Return the (x, y) coordinate for the center point of the cell that contains the specified text.  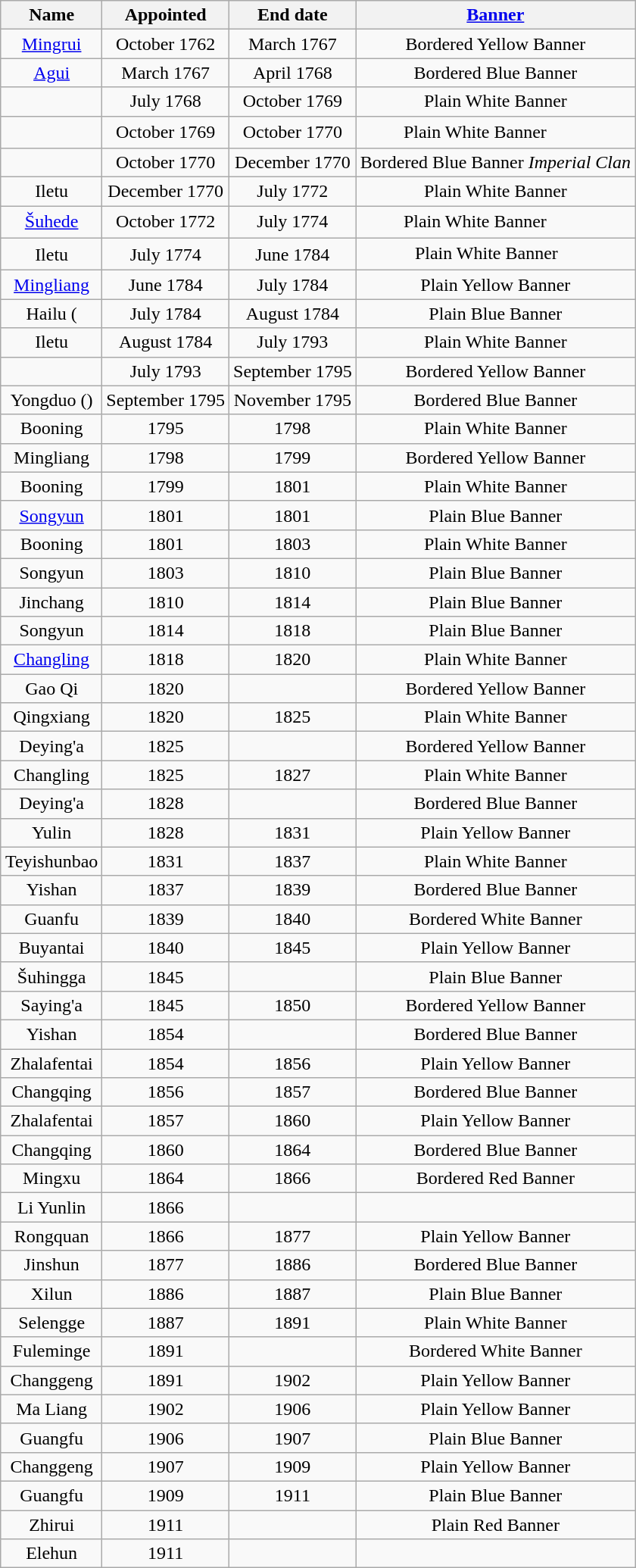
April 1768 (293, 73)
Yongduo () (51, 400)
Šuhingga (51, 976)
1850 (293, 1005)
Li Yunlin (51, 1207)
October 1762 (166, 44)
July 1772 (293, 192)
Hailu ( (51, 314)
Teyishunbao (51, 861)
Yulin (51, 832)
Saying'a (51, 1005)
Fuleminge (51, 1351)
Zhirui (51, 1525)
Xilun (51, 1294)
1827 (293, 775)
Agui (51, 73)
Elehun (51, 1554)
Jinchang (51, 602)
Qingxiang (51, 717)
Buyantai (51, 948)
Bordered Red Banner (495, 1179)
Name (51, 15)
Šuhede (51, 223)
July 1768 (166, 102)
Appointed (166, 15)
Guanfu (51, 919)
Selengge (51, 1323)
October 1772 (166, 223)
Gao Qi (51, 689)
Bordered Blue Banner Imperial Clan (495, 163)
Rongquan (51, 1236)
Mingrui (51, 44)
Banner (495, 15)
1795 (166, 429)
Ma Liang (51, 1409)
Mingxu (51, 1179)
End date (293, 15)
Plain Red Banner (495, 1525)
Jinshun (51, 1265)
November 1795 (293, 400)
